Determine the (X, Y) coordinate at the center of the cell enclosing the given text.  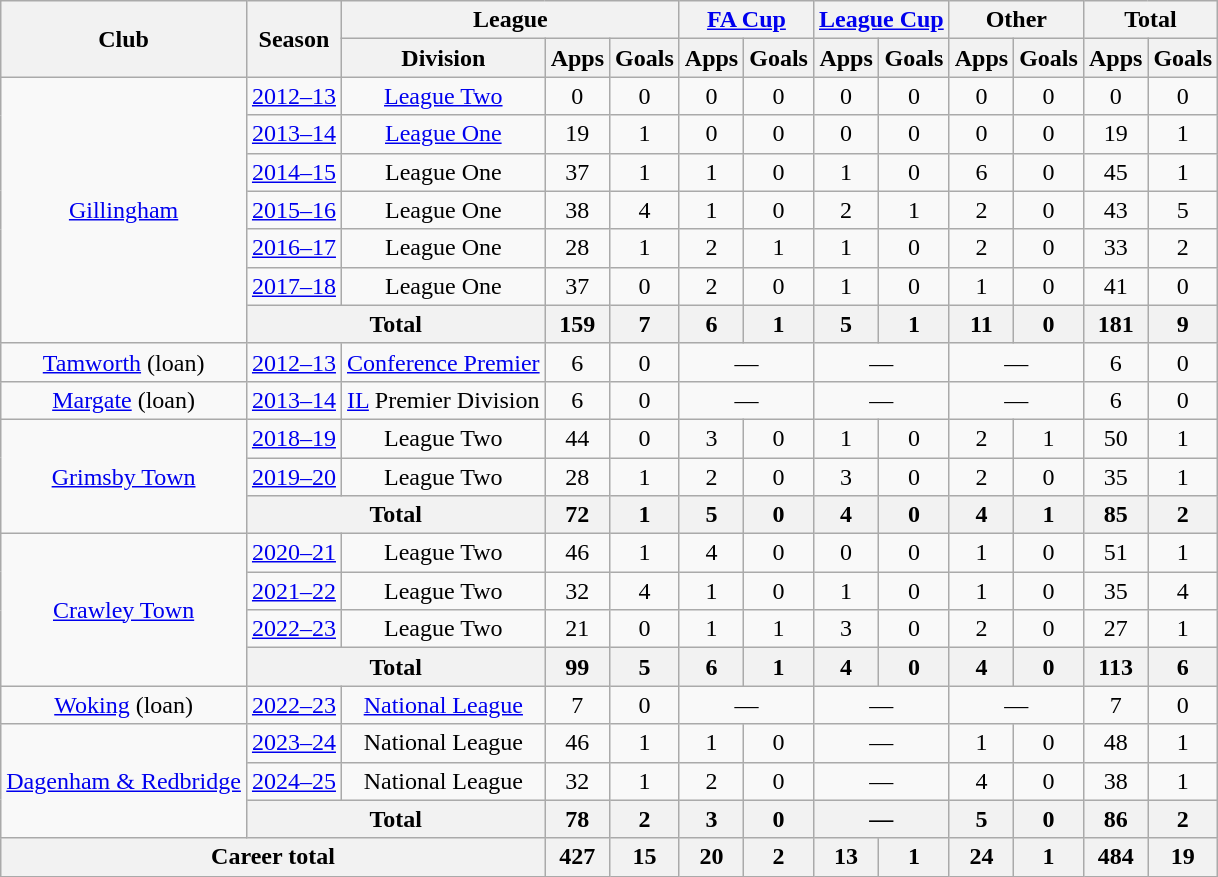
159 (577, 324)
IL Premier Division (443, 400)
50 (1115, 438)
427 (577, 857)
Conference Premier (443, 362)
Other (1016, 20)
15 (645, 857)
FA Cup (746, 20)
99 (577, 667)
League (510, 20)
9 (1183, 324)
43 (1115, 210)
2023–24 (294, 743)
2017–18 (294, 286)
44 (577, 438)
181 (1115, 324)
Season (294, 39)
86 (1115, 819)
113 (1115, 667)
27 (1115, 629)
2014–15 (294, 172)
Crawley Town (124, 610)
2016–17 (294, 248)
Tamworth (loan) (124, 362)
85 (1115, 515)
2018–19 (294, 438)
2019–20 (294, 477)
2015–16 (294, 210)
11 (981, 324)
League Cup (881, 20)
2024–25 (294, 781)
Club (124, 39)
Division (443, 58)
Dagenham & Redbridge (124, 781)
45 (1115, 172)
13 (846, 857)
21 (577, 629)
20 (711, 857)
Woking (loan) (124, 705)
51 (1115, 553)
Grimsby Town (124, 476)
Career total (273, 857)
Gillingham (124, 210)
78 (577, 819)
484 (1115, 857)
48 (1115, 743)
33 (1115, 248)
24 (981, 857)
Margate (loan) (124, 400)
41 (1115, 286)
2020–21 (294, 553)
72 (577, 515)
2021–22 (294, 591)
